Pinpoint the cell where the given text exists, returning its (X, Y) midpoint coordinate. 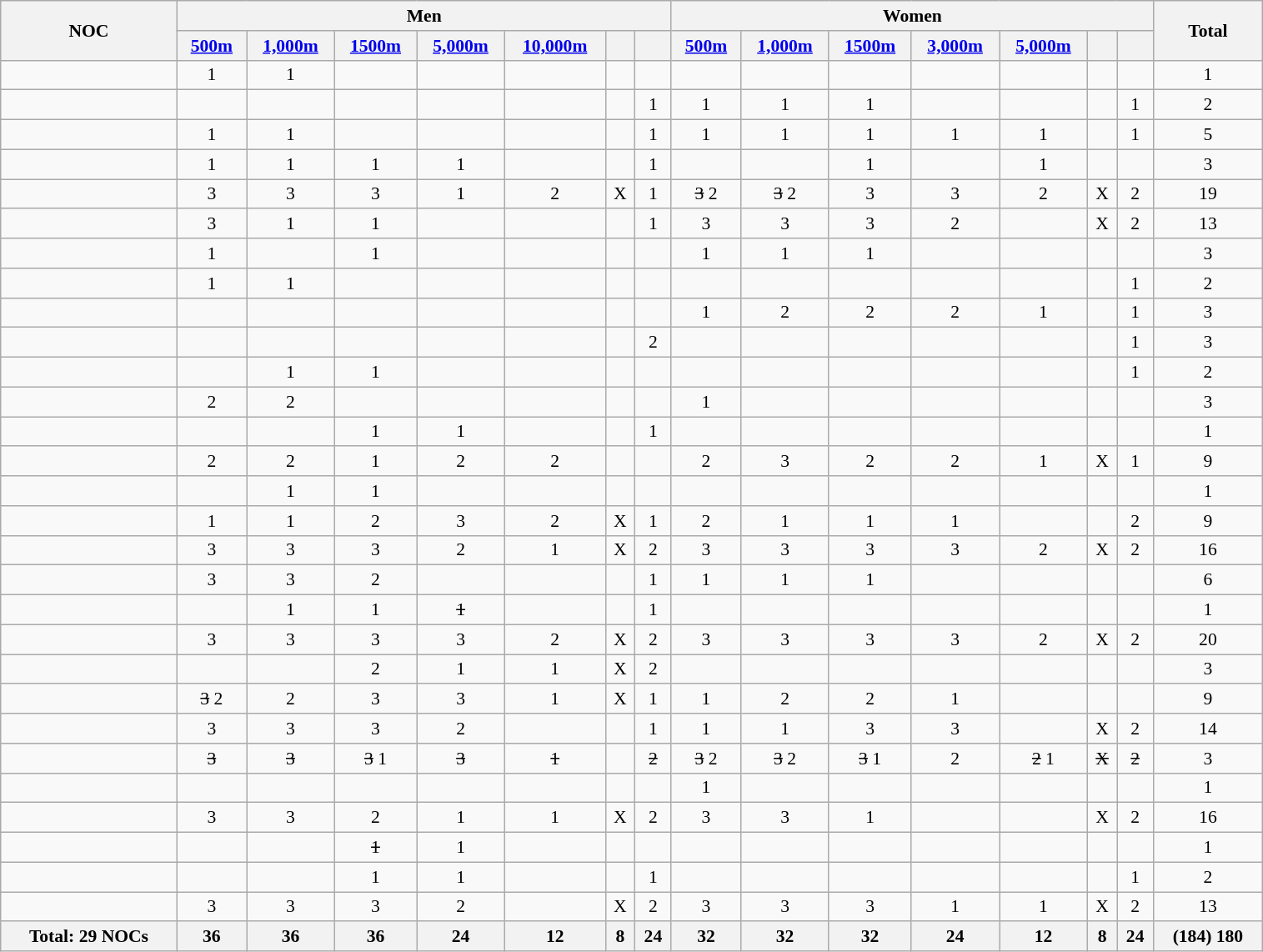
NOC (88, 30)
19 (1209, 194)
6 (1209, 580)
Men (424, 16)
2 1 (1044, 759)
10,000m (555, 46)
3,000m (955, 46)
Women (912, 16)
(184) 180 (1209, 937)
Total: 29 NOCs (88, 937)
5 (1209, 135)
Total (1209, 30)
20 (1209, 639)
14 (1209, 729)
